Locate the cell with the specified text and output its (x, y) center coordinate. 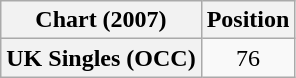
Position (248, 20)
UK Singles (OCC) (101, 58)
Chart (2007) (101, 20)
76 (248, 58)
